Extract the (x, y) coordinate from the center of the cell holding the provided text.  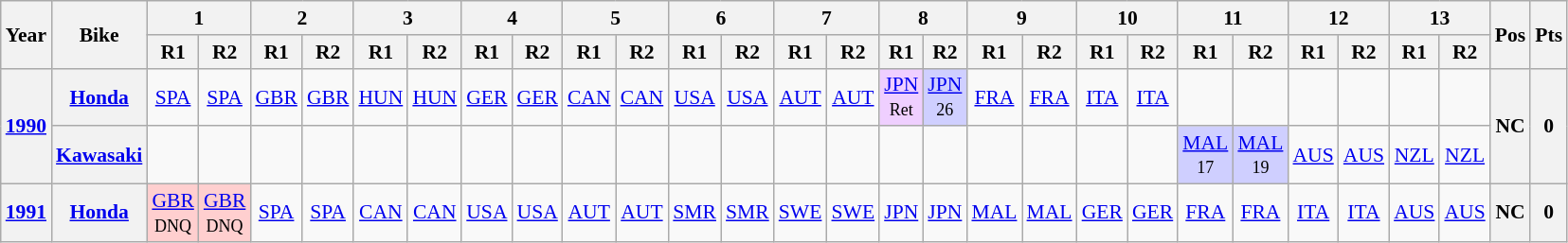
12 (1338, 18)
Kawasaki (99, 155)
4 (512, 18)
Year (27, 34)
Bike (99, 34)
1991 (27, 214)
2 (301, 18)
3 (407, 18)
8 (923, 18)
Pts (1548, 34)
11 (1233, 18)
9 (1021, 18)
1 (199, 18)
5 (616, 18)
JPN26 (945, 96)
6 (720, 18)
7 (826, 18)
13 (1440, 18)
JPNRet (901, 96)
MAL19 (1260, 155)
Pos (1510, 34)
MAL17 (1205, 155)
10 (1127, 18)
1990 (27, 126)
